Output the (x, y) coordinate of the center of the cell containing the given text.  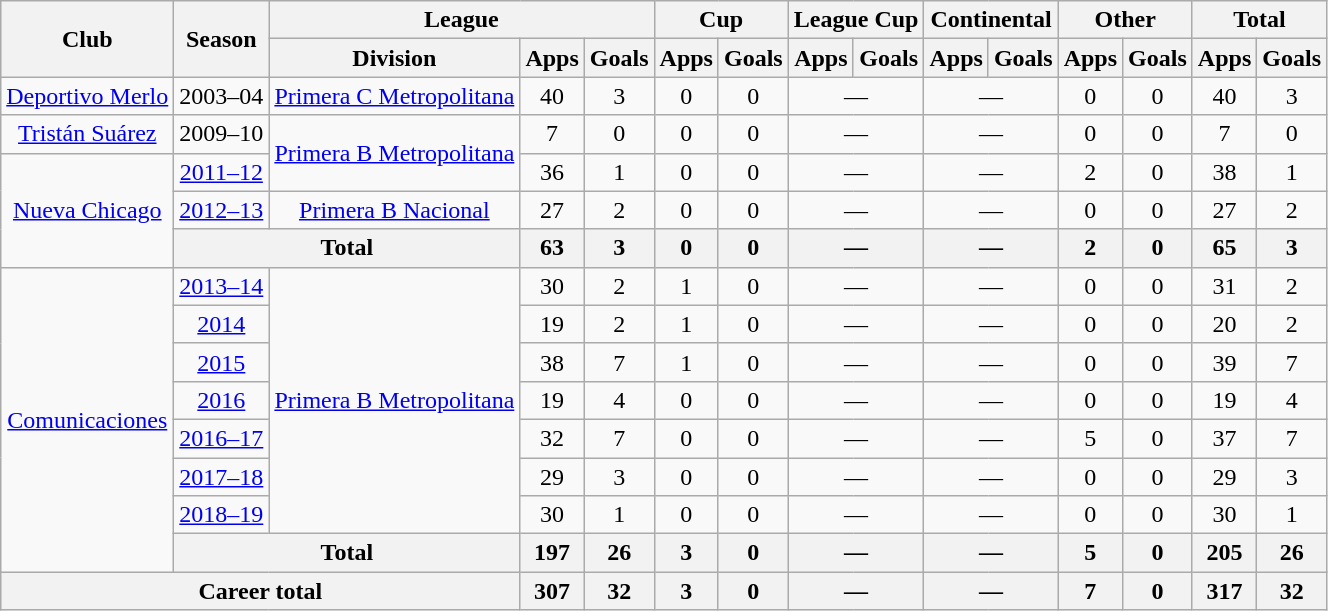
2014 (222, 324)
205 (1224, 553)
197 (552, 553)
2016 (222, 400)
2018–19 (222, 515)
2015 (222, 362)
2003–04 (222, 96)
League (462, 20)
League Cup (856, 20)
Season (222, 39)
2009–10 (222, 134)
2011–12 (222, 172)
Deportivo Merlo (88, 96)
2012–13 (222, 210)
Nueva Chicago (88, 210)
Other (1125, 20)
Cup (721, 20)
Continental (991, 20)
307 (552, 591)
Tristán Suárez (88, 134)
31 (1224, 286)
Club (88, 39)
Career total (260, 591)
39 (1224, 362)
2017–18 (222, 477)
65 (1224, 248)
Primera C Metropolitana (394, 96)
36 (552, 172)
Division (394, 58)
317 (1224, 591)
Primera B Nacional (394, 210)
2013–14 (222, 286)
2016–17 (222, 438)
Comunicaciones (88, 419)
63 (552, 248)
20 (1224, 324)
37 (1224, 438)
